Determine the [x, y] coordinate at the center of the cell enclosing the given text.  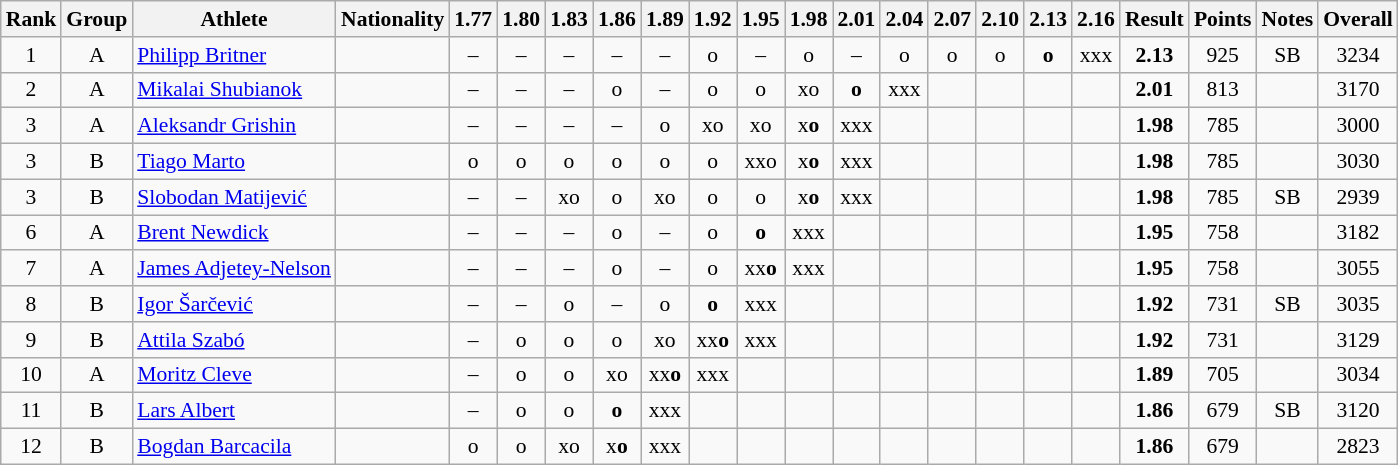
2.07 [952, 19]
Overall [1358, 19]
Brent Newdick [234, 233]
1.80 [521, 19]
705 [1223, 375]
Igor Šarčević [234, 304]
2939 [1358, 197]
3035 [1358, 304]
Bogdan Barcacila [234, 447]
1.77 [473, 19]
Moritz Cleve [234, 375]
Notes [1288, 19]
11 [32, 411]
1.83 [569, 19]
Lars Albert [234, 411]
Slobodan Matijević [234, 197]
813 [1223, 90]
Aleksandr Grishin [234, 126]
12 [32, 447]
2 [32, 90]
3055 [1358, 269]
Mikalai Shubianok [234, 90]
6 [32, 233]
9 [32, 340]
Philipp Britner [234, 55]
3170 [1358, 90]
10 [32, 375]
Tiago Marto [234, 162]
3120 [1358, 411]
8 [32, 304]
925 [1223, 55]
James Adjetey-Nelson [234, 269]
7 [32, 269]
2.10 [1000, 19]
3129 [1358, 340]
3034 [1358, 375]
2.16 [1096, 19]
3182 [1358, 233]
1 [32, 55]
Result [1154, 19]
Group [96, 19]
Athlete [234, 19]
Rank [32, 19]
Nationality [392, 19]
3234 [1358, 55]
Points [1223, 19]
2.04 [904, 19]
3000 [1358, 126]
3030 [1358, 162]
2823 [1358, 447]
Attila Szabó [234, 340]
